Search for the cell housing the specified text and yield its [x, y] center coordinate. 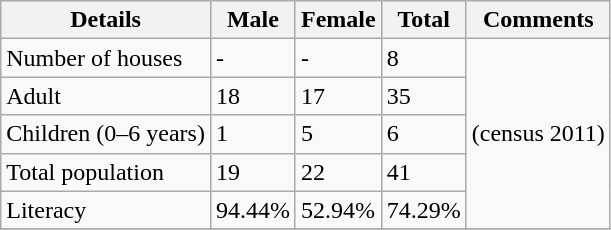
Comments [538, 20]
74.29% [424, 210]
6 [424, 134]
Male [252, 20]
Adult [106, 96]
35 [424, 96]
52.94% [338, 210]
1 [252, 134]
22 [338, 172]
18 [252, 96]
Literacy [106, 210]
Total population [106, 172]
8 [424, 58]
41 [424, 172]
(census 2011) [538, 134]
17 [338, 96]
Number of houses [106, 58]
5 [338, 134]
Female [338, 20]
19 [252, 172]
Children (0–6 years) [106, 134]
Total [424, 20]
Details [106, 20]
94.44% [252, 210]
